Output the (x, y) coordinate of the center of the cell containing the given text.  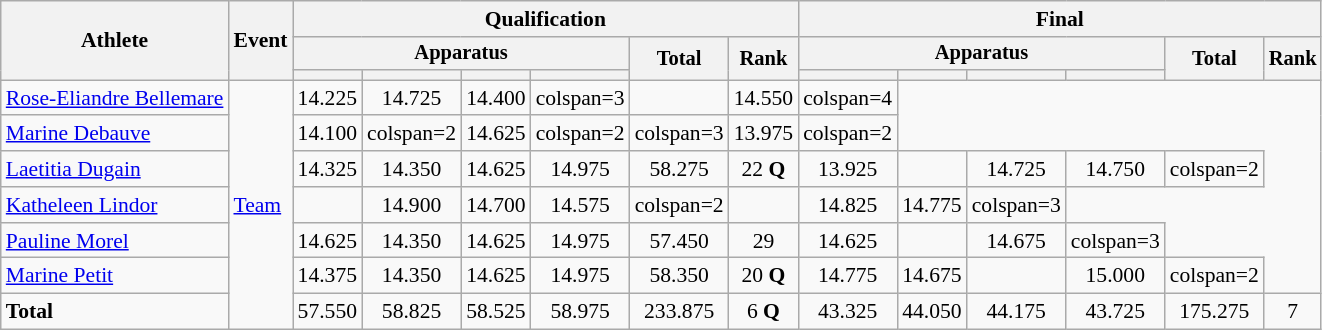
43.725 (1116, 312)
20 Q (764, 276)
colspan=4 (848, 98)
57.550 (328, 312)
Team (260, 204)
14.100 (328, 134)
Event (260, 40)
58.825 (412, 312)
29 (764, 241)
Athlete (115, 40)
175.275 (1214, 312)
233.875 (680, 312)
Rose-Eliandre Bellemare (115, 98)
44.175 (1016, 312)
13.925 (848, 169)
Final (1060, 19)
14.400 (496, 98)
58.350 (680, 276)
58.975 (580, 312)
22 Q (764, 169)
Laetitia Dugain (115, 169)
14.575 (580, 205)
6 Q (764, 312)
58.525 (496, 312)
15.000 (1116, 276)
7 (1293, 312)
44.050 (932, 312)
14.375 (328, 276)
43.325 (848, 312)
14.750 (1116, 169)
14.325 (328, 169)
Katheleen Lindor (115, 205)
14.900 (412, 205)
14.825 (848, 205)
14.225 (328, 98)
57.450 (680, 241)
58.275 (680, 169)
Marine Petit (115, 276)
Qualification (546, 19)
14.550 (764, 98)
Pauline Morel (115, 241)
14.700 (496, 205)
Marine Debauve (115, 134)
13.975 (764, 134)
